Find where the given text appears and provide that cell's center as (x, y) coordinate. 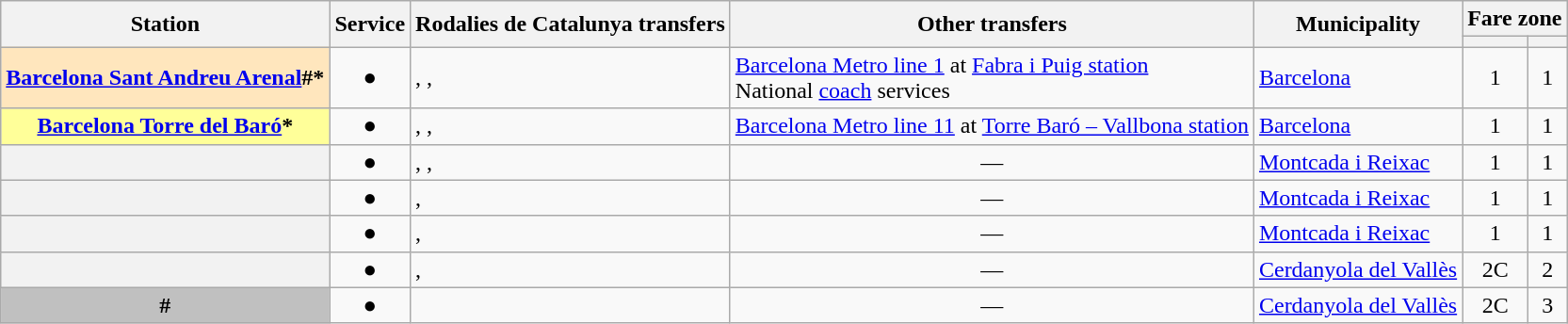
Service (370, 24)
Rodalies de Catalunya transfers (571, 24)
Municipality (1358, 24)
2 (1548, 269)
Barcelona Metro line 1 at Fabra i Puig station National coach services (992, 77)
Other transfers (992, 24)
3 (1548, 305)
# (166, 305)
Station (166, 24)
Barcelona Metro line 11 at Torre Baró – Vallbona station (992, 126)
Barcelona Sant Andreu Arenal#* (166, 77)
Barcelona Torre del Baró* (166, 126)
Fare zone (1514, 19)
